Locate the cell with the specified text and output its (X, Y) center coordinate. 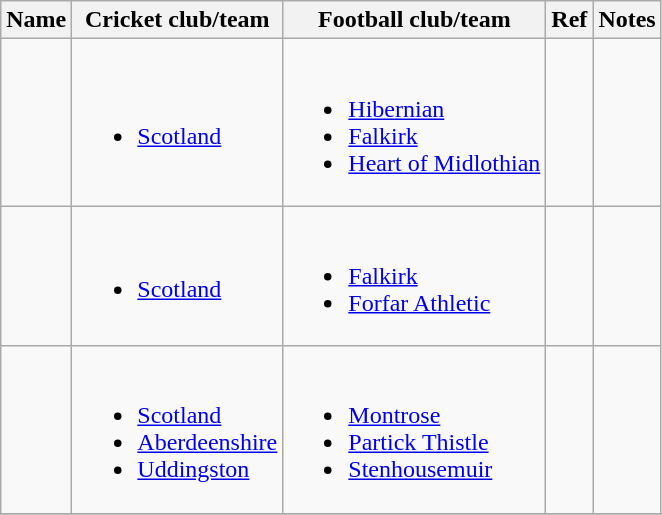
HibernianFalkirkHeart of Midlothian (414, 122)
Football club/team (414, 20)
Name (36, 20)
Notes (627, 20)
ScotlandAberdeenshireUddingston (178, 430)
Cricket club/team (178, 20)
Ref (570, 20)
MontrosePartick ThistleStenhousemuir (414, 430)
FalkirkForfar Athletic (414, 276)
